Detect which cell encompasses the target text, then output its [x, y] center coordinate. 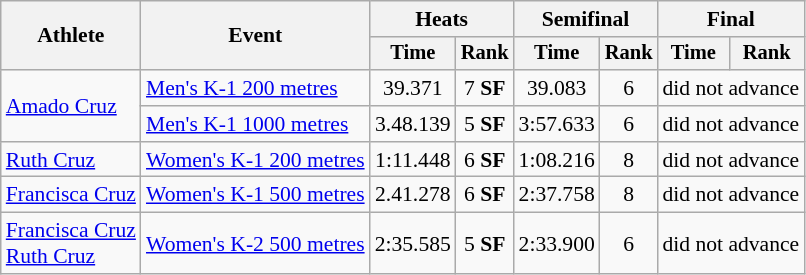
2:37.758 [557, 195]
3:57.633 [557, 124]
39.371 [413, 88]
39.083 [557, 88]
1:08.216 [557, 160]
7 SF [485, 88]
Men's K-1 1000 metres [256, 124]
3.48.139 [413, 124]
Francisca CruzRuth Cruz [71, 244]
Athlete [71, 36]
2:35.585 [413, 244]
Ruth Cruz [71, 160]
Women's K-1 500 metres [256, 195]
Semifinal [586, 19]
2:33.900 [557, 244]
2.41.278 [413, 195]
Heats [442, 19]
Women's K-1 200 metres [256, 160]
Women's K-2 500 metres [256, 244]
Event [256, 36]
Final [730, 19]
Francisca Cruz [71, 195]
Men's K-1 200 metres [256, 88]
Amado Cruz [71, 106]
1:11.448 [413, 160]
